For the text-containing cell, return its midpoint in [X, Y] coordinate format. 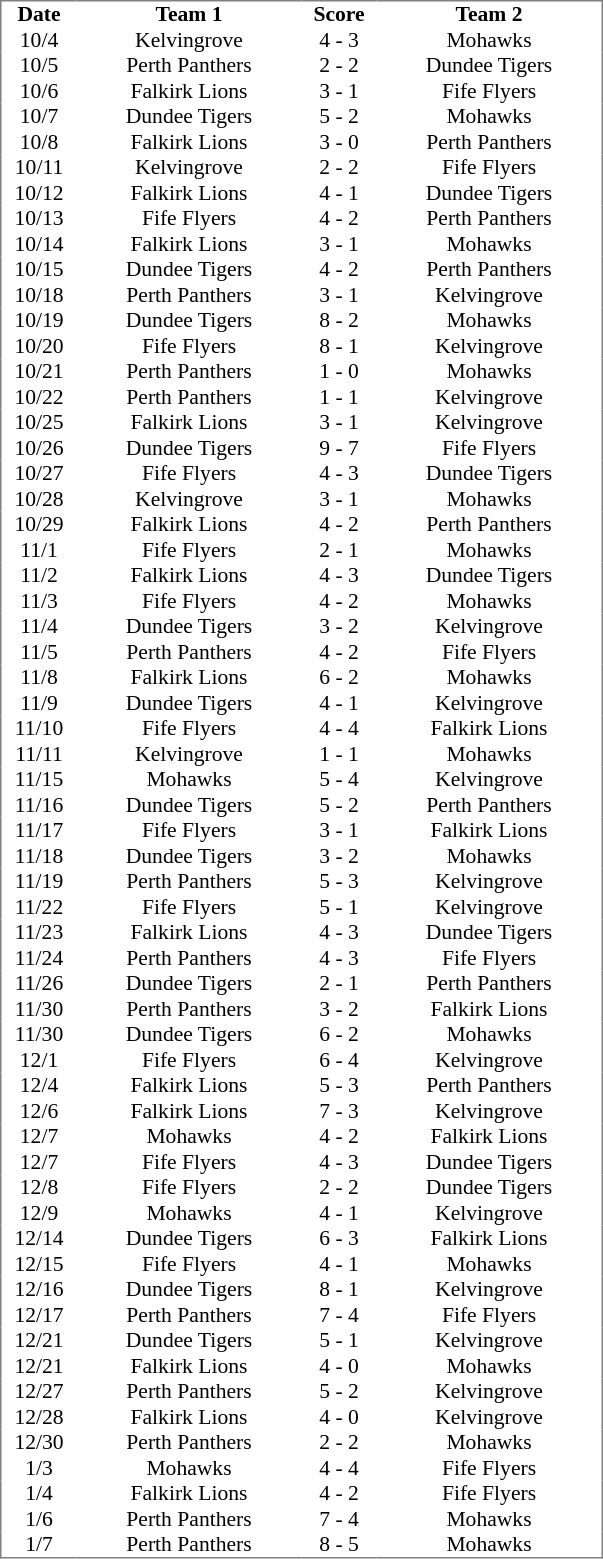
10/26 [39, 448]
6 - 4 [340, 1060]
1/6 [39, 1519]
10/18 [39, 295]
12/28 [39, 1417]
1/7 [39, 1545]
8 - 5 [340, 1545]
Team 1 [188, 14]
12/30 [39, 1443]
10/12 [39, 193]
12/16 [39, 1289]
10/6 [39, 91]
11/5 [39, 652]
11/18 [39, 856]
11/16 [39, 805]
10/5 [39, 65]
11/8 [39, 677]
10/20 [39, 346]
12/17 [39, 1315]
12/4 [39, 1085]
10/11 [39, 167]
11/11 [39, 754]
10/7 [39, 117]
11/9 [39, 703]
3 - 0 [340, 142]
11/19 [39, 881]
Score [340, 14]
12/1 [39, 1060]
10/27 [39, 473]
12/14 [39, 1239]
10/25 [39, 423]
11/15 [39, 779]
10/4 [39, 40]
11/23 [39, 933]
10/28 [39, 499]
5 - 4 [340, 779]
12/9 [39, 1213]
Team 2 [489, 14]
1/3 [39, 1468]
11/3 [39, 601]
10/15 [39, 269]
10/22 [39, 397]
7 - 3 [340, 1111]
11/2 [39, 575]
12/6 [39, 1111]
10/19 [39, 321]
12/27 [39, 1391]
11/26 [39, 983]
11/24 [39, 958]
1 - 0 [340, 371]
10/29 [39, 525]
8 - 2 [340, 321]
11/1 [39, 550]
Date [39, 14]
11/22 [39, 907]
10/14 [39, 244]
12/8 [39, 1187]
9 - 7 [340, 448]
10/8 [39, 142]
11/4 [39, 627]
11/17 [39, 831]
10/13 [39, 219]
12/15 [39, 1264]
6 - 3 [340, 1239]
11/10 [39, 729]
10/21 [39, 371]
1/4 [39, 1493]
